Identify which cell holds the provided text, then report its [X, Y] central coordinate. 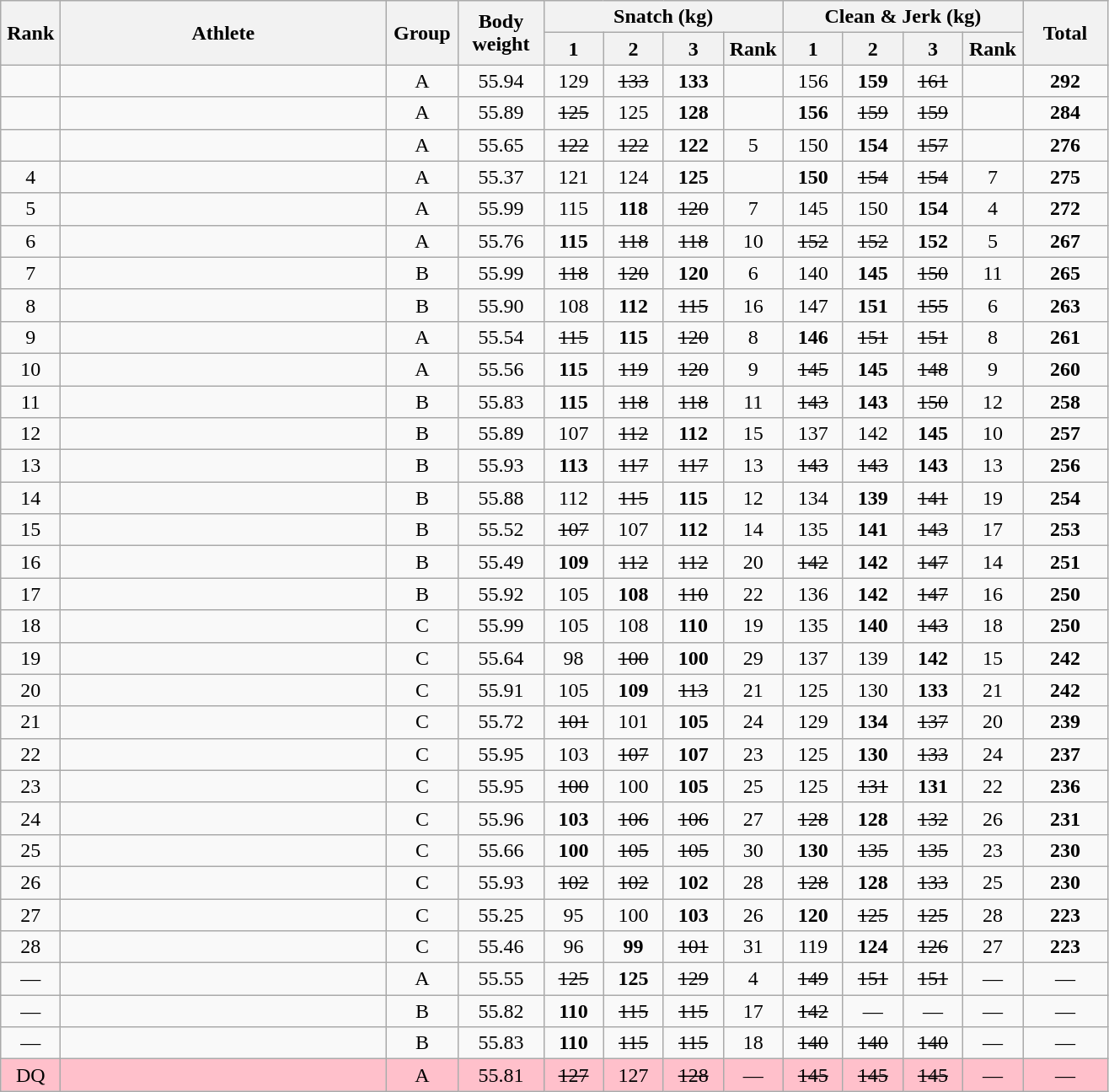
256 [1065, 466]
30 [753, 850]
55.96 [501, 818]
55.46 [501, 947]
55.91 [501, 690]
Athlete [223, 33]
55.72 [501, 722]
55.66 [501, 850]
96 [573, 947]
55.81 [501, 1075]
55.37 [501, 177]
263 [1065, 305]
Clean & Jerk (kg) [903, 17]
55.90 [501, 305]
136 [812, 594]
237 [1065, 754]
254 [1065, 498]
126 [932, 947]
265 [1065, 273]
272 [1065, 209]
161 [932, 81]
55.56 [501, 369]
231 [1065, 818]
55.25 [501, 914]
258 [1065, 402]
292 [1065, 81]
55.82 [501, 1011]
55.88 [501, 498]
Snatch (kg) [663, 17]
267 [1065, 241]
99 [634, 947]
155 [932, 305]
95 [573, 914]
284 [1065, 113]
261 [1065, 337]
132 [932, 818]
276 [1065, 145]
DQ [30, 1075]
55.49 [501, 562]
146 [812, 337]
55.92 [501, 594]
31 [753, 947]
260 [1065, 369]
55.52 [501, 530]
55.65 [501, 145]
55.64 [501, 658]
55.94 [501, 81]
257 [1065, 434]
55.55 [501, 979]
Total [1065, 33]
239 [1065, 722]
149 [812, 979]
29 [753, 658]
236 [1065, 786]
55.76 [501, 241]
275 [1065, 177]
148 [932, 369]
Body weight [501, 33]
157 [932, 145]
253 [1065, 530]
121 [573, 177]
Group [422, 33]
98 [573, 658]
55.54 [501, 337]
251 [1065, 562]
